Identify which cell holds the provided text, then report its [X, Y] central coordinate. 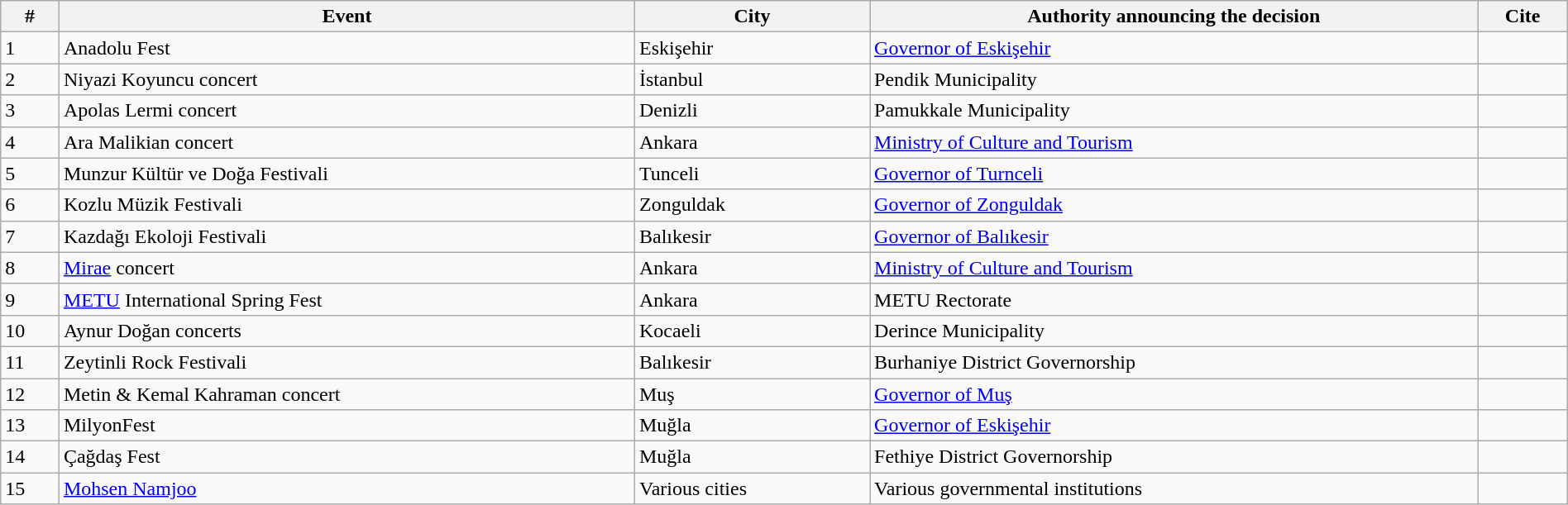
İstanbul [752, 79]
8 [30, 268]
Pendik Municipality [1174, 79]
Governor of Muş [1174, 394]
Eskişehir [752, 48]
Aynur Doğan concerts [347, 331]
Munzur Kültür ve Doğa Festivali [347, 174]
15 [30, 488]
11 [30, 362]
Fethiye District Governorship [1174, 457]
Zonguldak [752, 205]
Metin & Kemal Kahraman concert [347, 394]
5 [30, 174]
Ara Malikian concert [347, 142]
Various cities [752, 488]
Tunceli [752, 174]
Pamukkale Municipality [1174, 111]
Muş [752, 394]
METU Rectorate [1174, 299]
Mohsen Namjoo [347, 488]
# [30, 17]
Apolas Lermi concert [347, 111]
Denizli [752, 111]
Burhaniye District Governorship [1174, 362]
Kozlu Müzik Festivali [347, 205]
7 [30, 236]
3 [30, 111]
12 [30, 394]
4 [30, 142]
Derince Municipality [1174, 331]
Zeytinli Rock Festivali [347, 362]
Authority announcing the decision [1174, 17]
Various governmental institutions [1174, 488]
2 [30, 79]
1 [30, 48]
Event [347, 17]
Niyazi Koyuncu concert [347, 79]
Mirae concert [347, 268]
MilyonFest [347, 426]
6 [30, 205]
Governor of Turnceli [1174, 174]
10 [30, 331]
Kocaeli [752, 331]
Çağdaş Fest [347, 457]
Governor of Zonguldak [1174, 205]
Cite [1523, 17]
Anadolu Fest [347, 48]
City [752, 17]
9 [30, 299]
14 [30, 457]
13 [30, 426]
METU International Spring Fest [347, 299]
Governor of Balıkesir [1174, 236]
Kazdağı Ekoloji Festivali [347, 236]
